Determine the (x, y) coordinate at the center of the cell enclosing the given text.  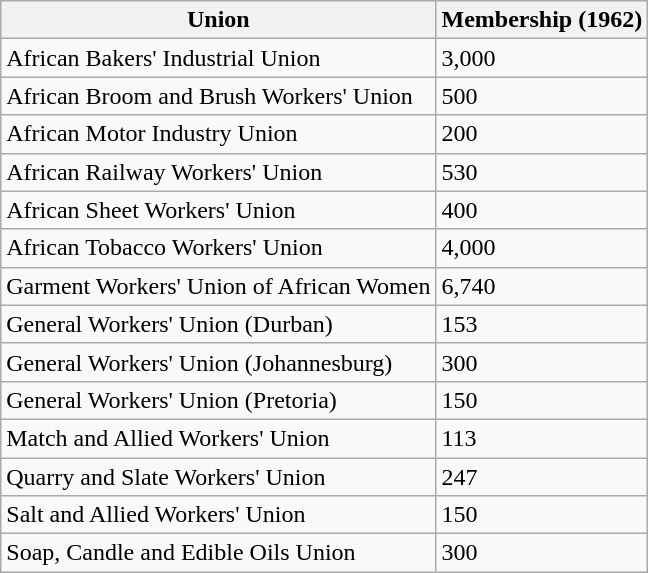
African Railway Workers' Union (218, 172)
6,740 (542, 286)
African Bakers' Industrial Union (218, 58)
Quarry and Slate Workers' Union (218, 477)
Garment Workers' Union of African Women (218, 286)
530 (542, 172)
Union (218, 20)
General Workers' Union (Durban) (218, 324)
General Workers' Union (Pretoria) (218, 400)
Soap, Candle and Edible Oils Union (218, 553)
Match and Allied Workers' Union (218, 438)
153 (542, 324)
113 (542, 438)
4,000 (542, 248)
General Workers' Union (Johannesburg) (218, 362)
3,000 (542, 58)
400 (542, 210)
200 (542, 134)
African Sheet Workers' Union (218, 210)
247 (542, 477)
African Motor Industry Union (218, 134)
500 (542, 96)
African Tobacco Workers' Union (218, 248)
African Broom and Brush Workers' Union (218, 96)
Membership (1962) (542, 20)
Salt and Allied Workers' Union (218, 515)
